Identify which cell holds the provided text, then report its (x, y) central coordinate. 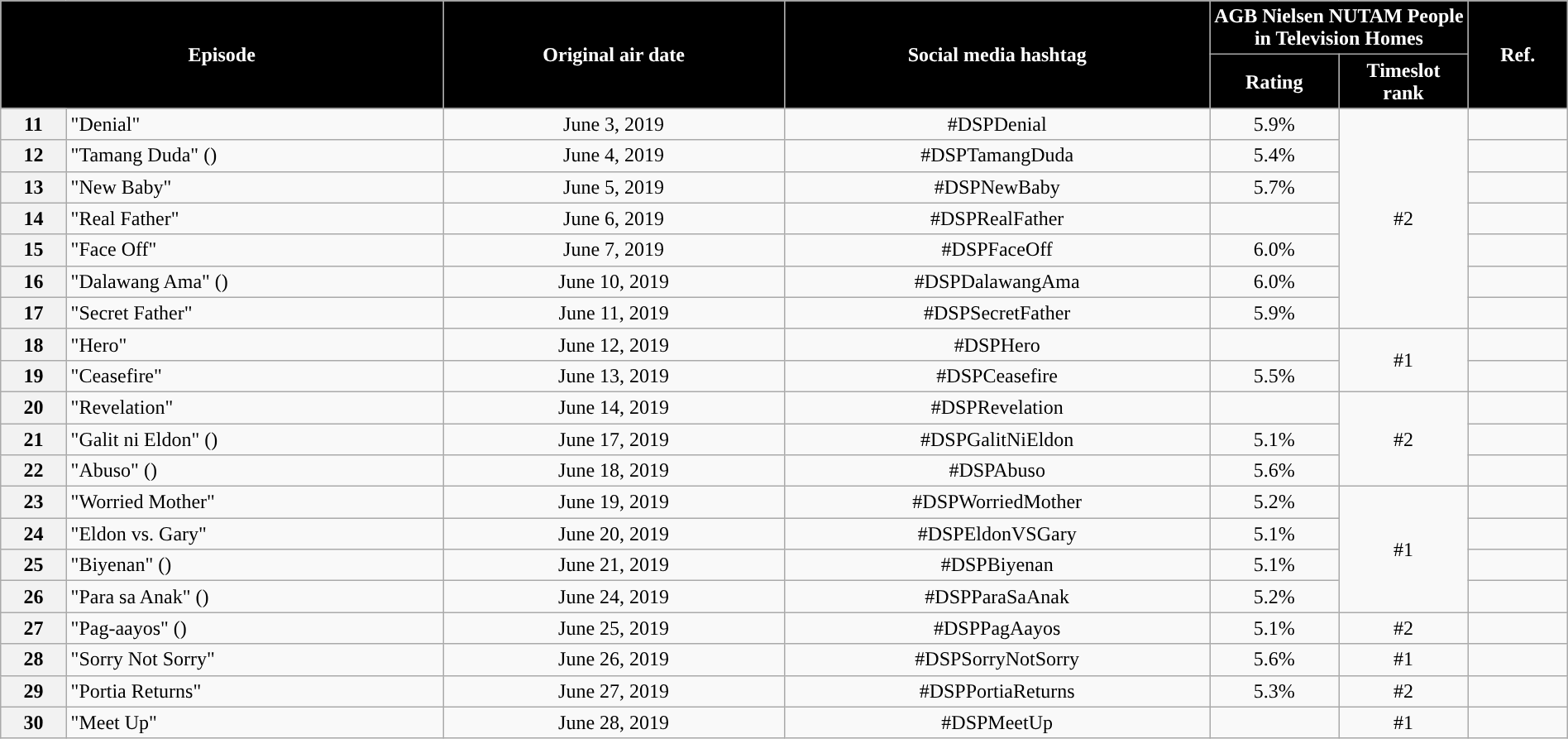
June 25, 2019 (614, 628)
Ref. (1518, 55)
"Meet Up" (255, 722)
#DSPFaceOff (997, 250)
#DSPNewBaby (997, 187)
June 24, 2019 (614, 597)
#DSPRevelation (997, 407)
27 (33, 628)
Original air date (614, 55)
Timeslotrank (1403, 81)
#DSPMeetUp (997, 722)
June 21, 2019 (614, 565)
24 (33, 534)
#DSPTamangDuda (997, 156)
"New Baby" (255, 187)
"Secret Father" (255, 313)
12 (33, 156)
16 (33, 281)
June 28, 2019 (614, 722)
Episode (222, 55)
"Dalawang Ama" () (255, 281)
June 20, 2019 (614, 534)
11 (33, 124)
19 (33, 376)
Social media hashtag (997, 55)
June 27, 2019 (614, 691)
June 11, 2019 (614, 313)
18 (33, 344)
26 (33, 597)
"Face Off" (255, 250)
"Galit ni Eldon" () (255, 439)
June 13, 2019 (614, 376)
June 6, 2019 (614, 218)
June 10, 2019 (614, 281)
15 (33, 250)
June 19, 2019 (614, 502)
"Ceasefire" (255, 376)
5.7% (1274, 187)
"Pag-aayos" () (255, 628)
25 (33, 565)
29 (33, 691)
"Eldon vs. Gary" (255, 534)
14 (33, 218)
#DSPWorriedMother (997, 502)
5.4% (1274, 156)
#DSPEldonVSGary (997, 534)
#DSPParaSaAnak (997, 597)
"Real Father" (255, 218)
#DSPCeasefire (997, 376)
22 (33, 471)
"Biyenan" () (255, 565)
#DSPDalawangAma (997, 281)
AGB Nielsen NUTAM People in Television Homes (1340, 28)
"Revelation" (255, 407)
"Worried Mother" (255, 502)
13 (33, 187)
20 (33, 407)
"Denial" (255, 124)
23 (33, 502)
June 14, 2019 (614, 407)
June 17, 2019 (614, 439)
#DSPHero (997, 344)
#DSPBiyenan (997, 565)
"Portia Returns" (255, 691)
#DSPSecretFather (997, 313)
21 (33, 439)
#DSPDenial (997, 124)
Rating (1274, 81)
"Tamang Duda" () (255, 156)
#DSPAbuso (997, 471)
#DSPPortiaReturns (997, 691)
June 3, 2019 (614, 124)
#DSPRealFather (997, 218)
June 4, 2019 (614, 156)
#DSPGalitNiEldon (997, 439)
"Hero" (255, 344)
June 5, 2019 (614, 187)
30 (33, 722)
17 (33, 313)
"Sorry Not Sorry" (255, 660)
5.3% (1274, 691)
5.5% (1274, 376)
June 26, 2019 (614, 660)
#DSPSorryNotSorry (997, 660)
"Abuso" () (255, 471)
28 (33, 660)
"Para sa Anak" () (255, 597)
June 7, 2019 (614, 250)
June 18, 2019 (614, 471)
#DSPPagAayos (997, 628)
June 12, 2019 (614, 344)
